Return (x, y) of the center of cell containing provided text 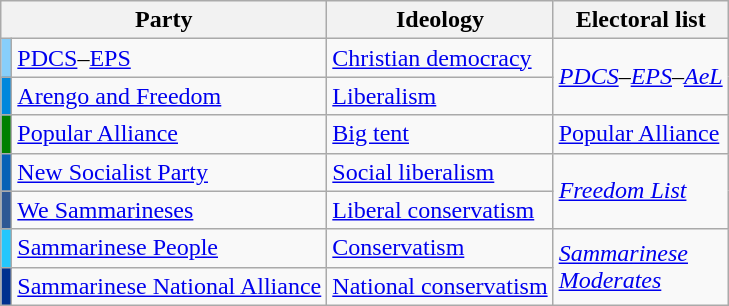
Arengo and Freedom (170, 96)
Freedom List (640, 191)
New Socialist Party (170, 172)
Liberal conservatism (440, 210)
Christian democracy (440, 58)
Big tent (440, 134)
We Sammarineses (170, 210)
SammarineseModerates (640, 267)
Sammarinese People (170, 248)
Social liberalism (440, 172)
National conservatism (440, 286)
PDCS–EPS–AeL (640, 77)
PDCS–EPS (170, 58)
Liberalism (440, 96)
Ideology (440, 20)
Electoral list (640, 20)
Party (164, 20)
Conservatism (440, 248)
Sammarinese National Alliance (170, 286)
